Scan for the cell matching the given text and deliver its [X, Y] coordinate at center. 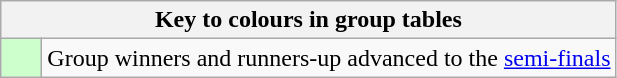
Key to colours in group tables [308, 20]
Group winners and runners-up advanced to the semi-finals [329, 58]
